Pinpoint the cell where the given text exists, returning its (x, y) midpoint coordinate. 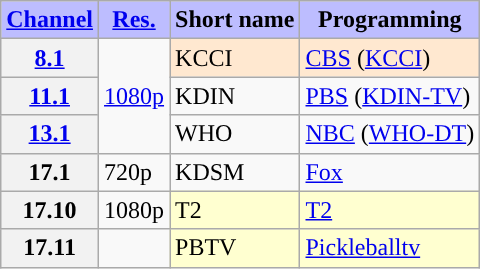
Short name (235, 20)
Pickleballtv (390, 248)
KDIN (235, 96)
KDSM (235, 172)
13.1 (50, 134)
17.10 (50, 210)
17.11 (50, 248)
PBS (KDIN-TV) (390, 96)
Res. (134, 20)
CBS (KCCI) (390, 58)
Channel (50, 20)
KCCI (235, 58)
17.1 (50, 172)
PBTV (235, 248)
8.1 (50, 58)
Fox (390, 172)
11.1 (50, 96)
WHO (235, 134)
720p (134, 172)
Programming (390, 20)
NBC (WHO-DT) (390, 134)
